Find where the given text appears and provide that cell's center as [X, Y] coordinate. 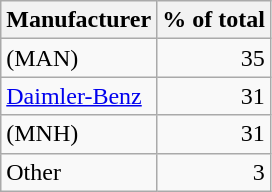
% of total [214, 20]
Manufacturer [79, 20]
Daimler-Benz [79, 96]
35 [214, 58]
3 [214, 172]
Other [79, 172]
(MAN) [79, 58]
(MNH) [79, 134]
